Determine the (x, y) coordinate at the center of the cell enclosing the given text.  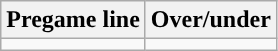
Over/under (210, 20)
Pregame line (74, 20)
